For the text-containing cell, return its midpoint in (x, y) coordinate format. 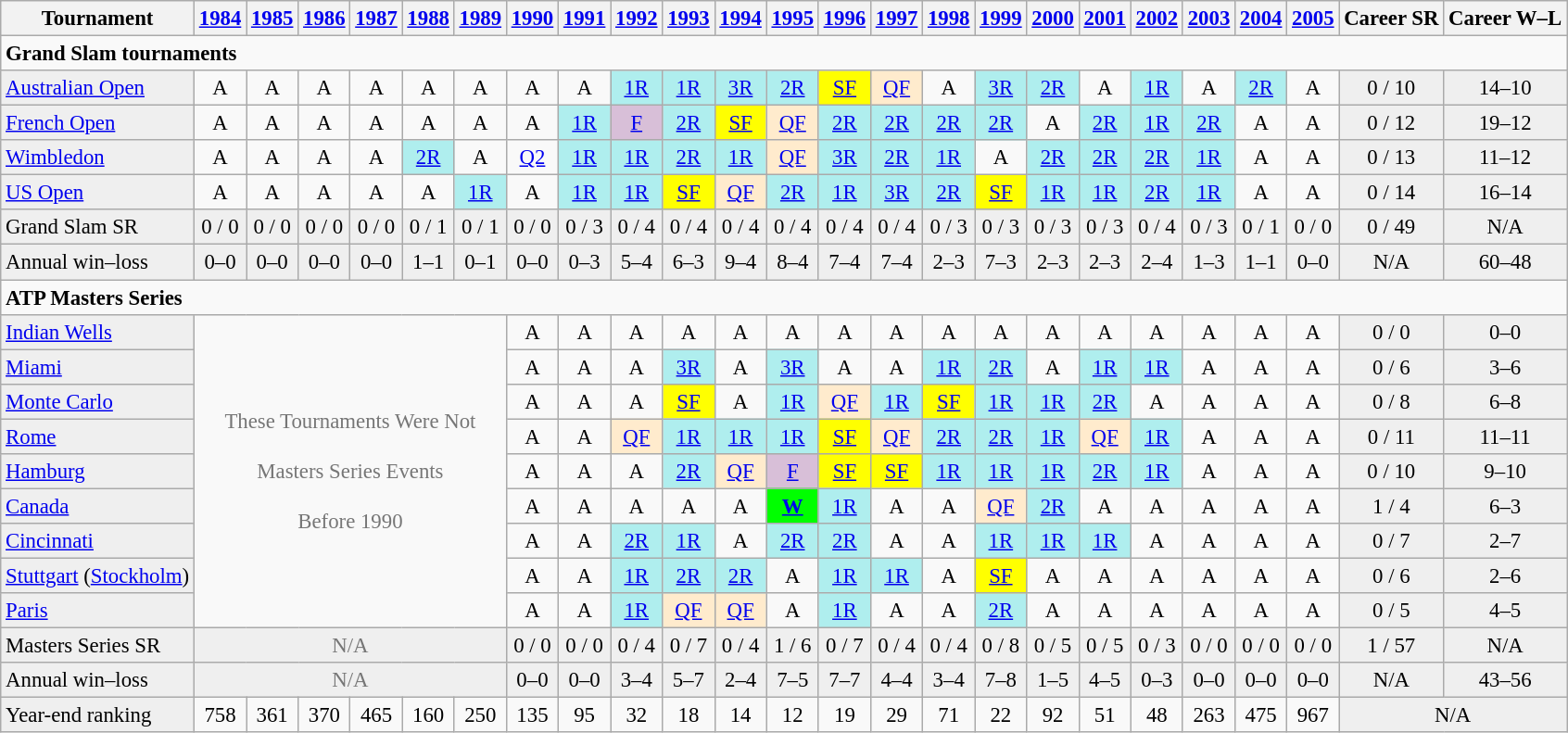
2002 (1157, 19)
43–56 (1505, 680)
92 (1053, 715)
8–4 (792, 262)
1997 (896, 19)
3–6 (1505, 367)
1994 (740, 19)
1 / 57 (1392, 646)
W (792, 506)
2005 (1313, 19)
2004 (1261, 19)
Grand Slam SR (98, 227)
1987 (376, 19)
Wimbledon (98, 158)
71 (949, 715)
Indian Wells (98, 332)
48 (1157, 715)
135 (532, 715)
11–12 (1505, 158)
Cincinnati (98, 541)
22 (1001, 715)
Stuttgart (Stockholm) (98, 575)
Australian Open (98, 88)
1984 (220, 19)
475 (1261, 715)
95 (585, 715)
7–8 (1001, 680)
0 / 11 (1392, 436)
1993 (689, 19)
160 (428, 715)
7–5 (792, 680)
These Tournaments Were NotMasters Series EventsBefore 1990 (350, 471)
ATP Masters Series (784, 297)
9–4 (740, 262)
Career SR (1392, 19)
2–6 (1505, 575)
1988 (428, 19)
250 (480, 715)
16–14 (1505, 193)
19–12 (1505, 123)
11–11 (1505, 436)
1995 (792, 19)
1 / 6 (792, 646)
1992 (637, 19)
Canada (98, 506)
967 (1313, 715)
1986 (324, 19)
0 / 49 (1392, 227)
6–8 (1505, 401)
Grand Slam tournaments (784, 54)
Rome (98, 436)
1989 (480, 19)
1998 (949, 19)
1991 (585, 19)
Masters Series SR (98, 646)
1 / 4 (1392, 506)
4–4 (896, 680)
2–7 (1505, 541)
7–3 (1001, 262)
2003 (1208, 19)
14–10 (1505, 88)
1999 (1001, 19)
US Open (98, 193)
29 (896, 715)
12 (792, 715)
Paris (98, 611)
60–48 (1505, 262)
5–4 (637, 262)
Tournament (98, 19)
Q2 (532, 158)
14 (740, 715)
18 (689, 715)
5–7 (689, 680)
32 (637, 715)
7–7 (844, 680)
19 (844, 715)
0–1 (480, 262)
1–3 (1208, 262)
1–5 (1053, 680)
2000 (1053, 19)
51 (1105, 715)
Monte Carlo (98, 401)
0 / 12 (1392, 123)
9–10 (1505, 472)
Career W–L (1505, 19)
0 / 13 (1392, 158)
361 (272, 715)
1996 (844, 19)
2001 (1105, 19)
French Open (98, 123)
1990 (532, 19)
Miami (98, 367)
Hamburg (98, 472)
1985 (272, 19)
Year-end ranking (98, 715)
465 (376, 715)
263 (1208, 715)
758 (220, 715)
370 (324, 715)
0 / 14 (1392, 193)
